Pinpoint the cell where the given text exists, returning its [x, y] midpoint coordinate. 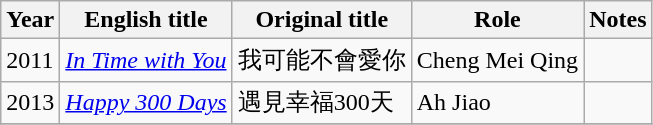
遇見幸福300天 [322, 102]
Year [30, 20]
2013 [30, 102]
English title [146, 20]
Notes [618, 20]
2011 [30, 60]
Original title [322, 20]
Ah Jiao [497, 102]
Cheng Mei Qing [497, 60]
Role [497, 20]
In Time with You [146, 60]
Happy 300 Days [146, 102]
我可能不會愛你 [322, 60]
